Extract the (X, Y) coordinate from the center of the cell holding the provided text.  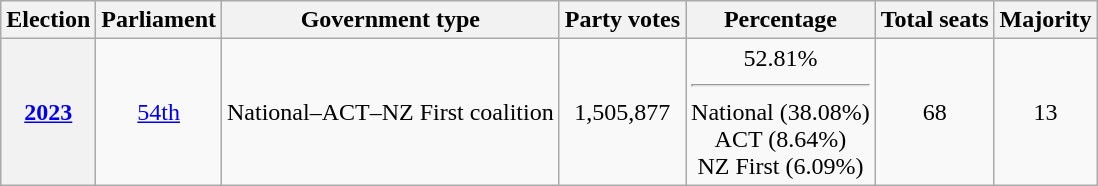
68 (934, 112)
Majority (1046, 20)
Election (48, 20)
1,505,877 (622, 112)
54th (159, 112)
Total seats (934, 20)
National–ACT–NZ First coalition (391, 112)
Government type (391, 20)
Percentage (781, 20)
Party votes (622, 20)
2023 (48, 112)
Parliament (159, 20)
13 (1046, 112)
52.81%National (38.08%)ACT (8.64%)NZ First (6.09%) (781, 112)
